Identify which cell holds the provided text, then report its (X, Y) central coordinate. 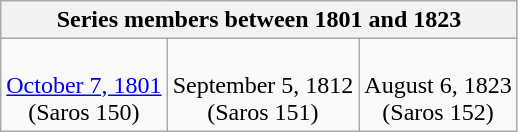
September 5, 1812(Saros 151) (263, 85)
October 7, 1801(Saros 150) (84, 85)
August 6, 1823(Saros 152) (438, 85)
Series members between 1801 and 1823 (259, 20)
